Detect which cell encompasses the target text, then output its [x, y] center coordinate. 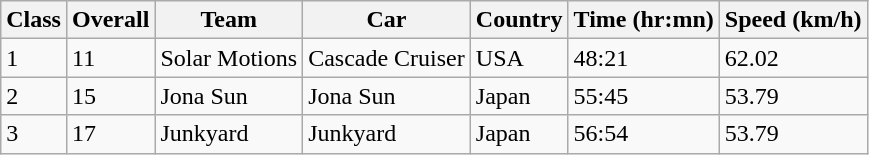
Overall [110, 20]
11 [110, 58]
Class [34, 20]
Speed (km/h) [793, 20]
15 [110, 96]
USA [519, 58]
Country [519, 20]
2 [34, 96]
48:21 [644, 58]
3 [34, 134]
17 [110, 134]
56:54 [644, 134]
Team [229, 20]
Solar Motions [229, 58]
Time (hr:mn) [644, 20]
55:45 [644, 96]
62.02 [793, 58]
Car [387, 20]
Cascade Cruiser [387, 58]
1 [34, 58]
